Extract the (x, y) coordinate from the center of the cell holding the provided text.  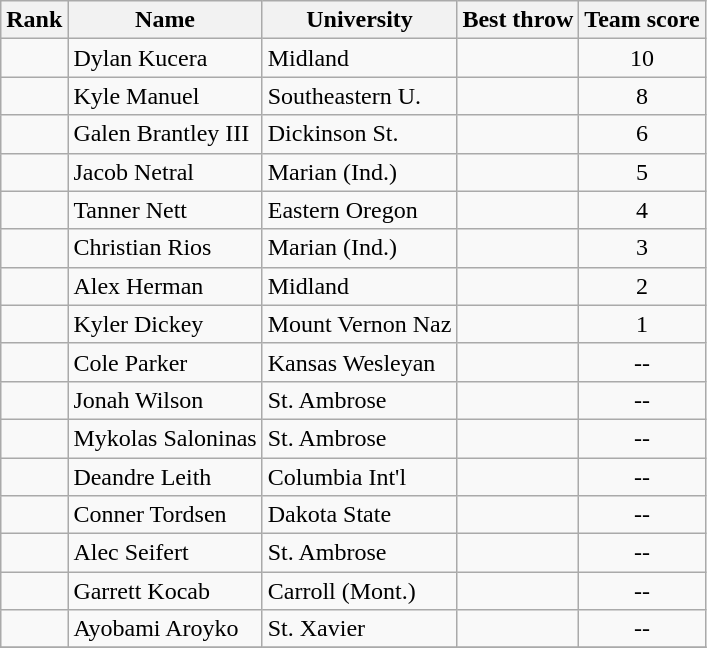
Dakota State (360, 515)
4 (642, 210)
Columbia Int'l (360, 477)
Rank (34, 20)
Kansas Wesleyan (360, 362)
Team score (642, 20)
Christian Rios (165, 248)
Deandre Leith (165, 477)
Garrett Kocab (165, 591)
Mykolas Saloninas (165, 438)
Best throw (518, 20)
University (360, 20)
10 (642, 58)
Alex Herman (165, 286)
Conner Tordsen (165, 515)
5 (642, 172)
Galen Brantley III (165, 134)
Kyle Manuel (165, 96)
Kyler Dickey (165, 324)
6 (642, 134)
St. Xavier (360, 629)
Eastern Oregon (360, 210)
Carroll (Mont.) (360, 591)
3 (642, 248)
Alec Seifert (165, 553)
2 (642, 286)
Jonah Wilson (165, 400)
Dylan Kucera (165, 58)
Tanner Nett (165, 210)
8 (642, 96)
Southeastern U. (360, 96)
1 (642, 324)
Name (165, 20)
Mount Vernon Naz (360, 324)
Jacob Netral (165, 172)
Dickinson St. (360, 134)
Cole Parker (165, 362)
Ayobami Aroyko (165, 629)
